Find where the given text appears and provide that cell's center as (x, y) coordinate. 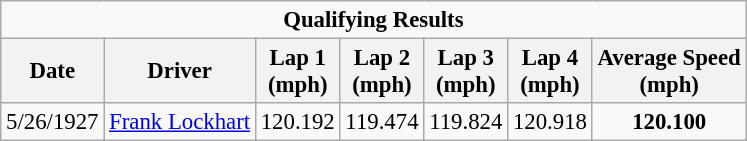
Lap 2(mph) (382, 72)
120.100 (669, 122)
120.192 (298, 122)
5/26/1927 (52, 122)
Lap 4(mph) (550, 72)
Lap 1(mph) (298, 72)
Frank Lockhart (180, 122)
Lap 3(mph) (466, 72)
Average Speed(mph) (669, 72)
119.474 (382, 122)
Qualifying Results (374, 20)
Driver (180, 72)
119.824 (466, 122)
Date (52, 72)
120.918 (550, 122)
